Detect which cell encompasses the target text, then output its [X, Y] center coordinate. 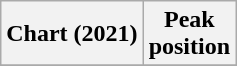
Peakposition [189, 34]
Chart (2021) [72, 34]
